Return (x, y) of the center of cell containing provided text 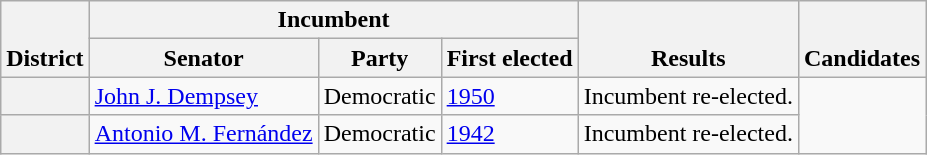
District (45, 39)
John J. Dempsey (204, 96)
Senator (204, 58)
Candidates (862, 39)
1950 (510, 96)
Results (688, 39)
Incumbent (334, 20)
Antonio M. Fernández (204, 134)
First elected (510, 58)
1942 (510, 134)
Party (380, 58)
